Identify which cell holds the provided text, then report its [x, y] central coordinate. 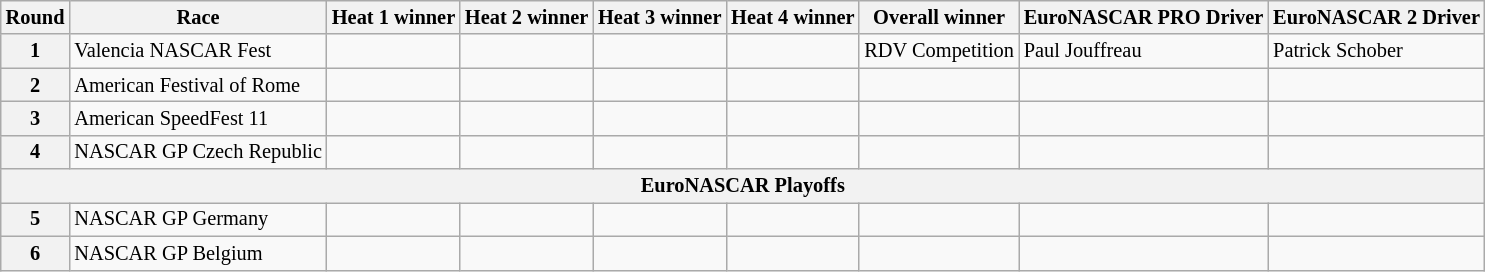
RDV Competition [938, 51]
NASCAR GP Czech Republic [198, 152]
NASCAR GP Germany [198, 219]
4 [36, 152]
Race [198, 17]
Heat 4 winner [792, 17]
EuroNASCAR PRO Driver [1144, 17]
1 [36, 51]
Heat 2 winner [526, 17]
American Festival of Rome [198, 85]
EuroNASCAR 2 Driver [1376, 17]
Patrick Schober [1376, 51]
6 [36, 253]
Paul Jouffreau [1144, 51]
Heat 3 winner [660, 17]
NASCAR GP Belgium [198, 253]
Heat 1 winner [394, 17]
3 [36, 118]
2 [36, 85]
EuroNASCAR Playoffs [743, 186]
Valencia NASCAR Fest [198, 51]
5 [36, 219]
Round [36, 17]
Overall winner [938, 17]
American SpeedFest 11 [198, 118]
